Scan for the cell matching the given text and deliver its (x, y) coordinate at center. 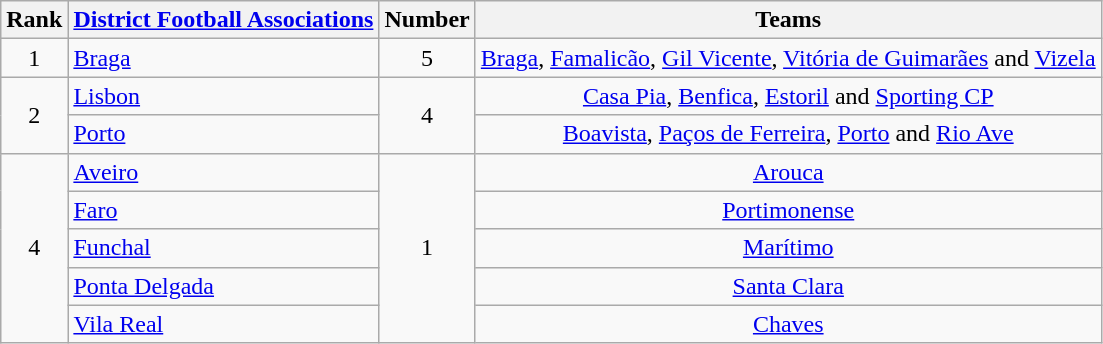
5 (427, 58)
Arouca (788, 172)
Chaves (788, 324)
Portimonense (788, 210)
Porto (224, 134)
Teams (788, 20)
Rank (34, 20)
Braga (224, 58)
Casa Pia, Benfica, Estoril and Sporting CP (788, 96)
District Football Associations (224, 20)
Braga, Famalicão, Gil Vicente, Vitória de Guimarães and Vizela (788, 58)
Ponta Delgada (224, 286)
Vila Real (224, 324)
Marítimo (788, 248)
Aveiro (224, 172)
Santa Clara (788, 286)
Boavista, Paços de Ferreira, Porto and Rio Ave (788, 134)
Lisbon (224, 96)
Faro (224, 210)
Number (427, 20)
Funchal (224, 248)
2 (34, 115)
